Output the [x, y] coordinate of the center of the cell containing the given text.  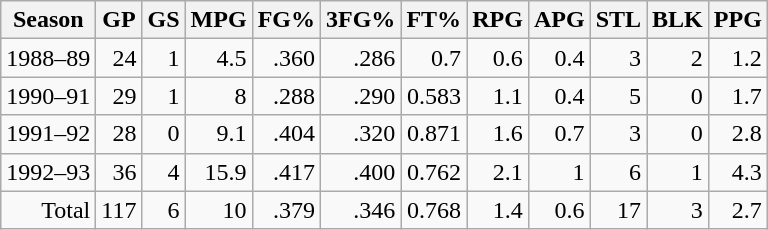
FT% [434, 20]
2.1 [498, 172]
RPG [498, 20]
.360 [286, 58]
.320 [361, 134]
5 [618, 96]
24 [119, 58]
28 [119, 134]
0.871 [434, 134]
1992–93 [48, 172]
GP [119, 20]
1.2 [738, 58]
PPG [738, 20]
1990–91 [48, 96]
2.8 [738, 134]
STL [618, 20]
1.1 [498, 96]
.286 [361, 58]
29 [119, 96]
FG% [286, 20]
2 [678, 58]
.346 [361, 210]
117 [119, 210]
1.7 [738, 96]
36 [119, 172]
0.768 [434, 210]
1.4 [498, 210]
.379 [286, 210]
1988–89 [48, 58]
.404 [286, 134]
2.7 [738, 210]
4.5 [218, 58]
15.9 [218, 172]
Season [48, 20]
BLK [678, 20]
.417 [286, 172]
3FG% [361, 20]
GS [164, 20]
.290 [361, 96]
.288 [286, 96]
0.583 [434, 96]
.400 [361, 172]
10 [218, 210]
9.1 [218, 134]
MPG [218, 20]
1991–92 [48, 134]
1.6 [498, 134]
17 [618, 210]
0.762 [434, 172]
4.3 [738, 172]
4 [164, 172]
8 [218, 96]
APG [559, 20]
Total [48, 210]
